Return the [X, Y] coordinate for the center point of the cell that contains the specified text.  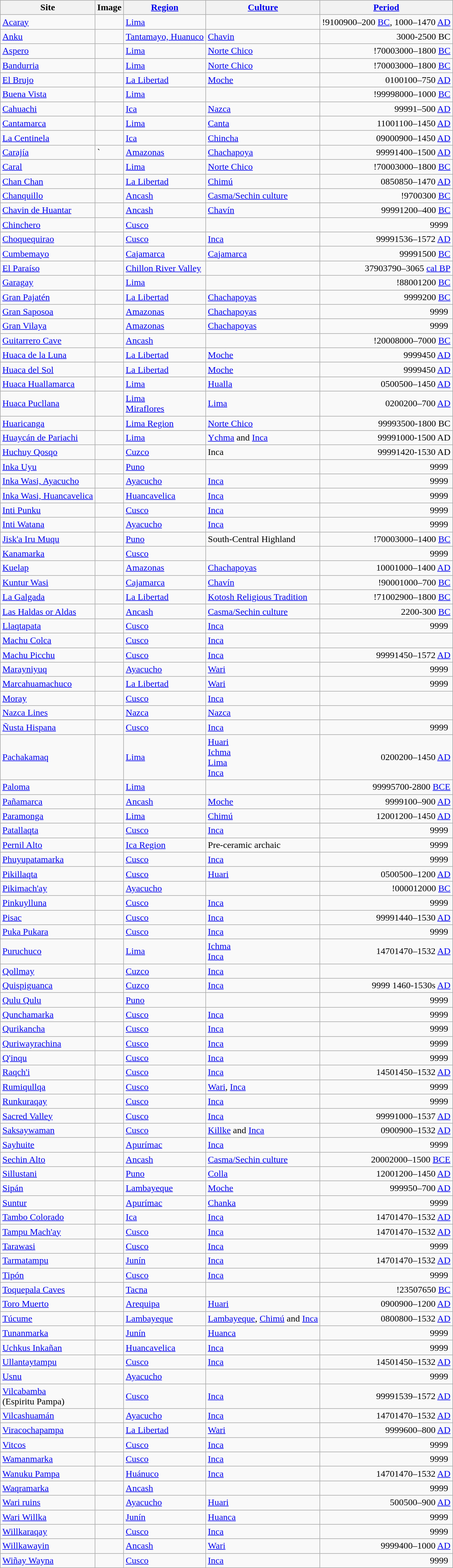
Vilcashuamán [48, 1416]
500500–900 AD [386, 1503]
Tantamayo, Huanuco [165, 37]
Qulu Qulu [48, 1000]
Cumbemayo [48, 254]
Jisk'a Iru Muqu [48, 539]
Usnu [48, 1376]
9999400–1000 AD [386, 1546]
Chanka [263, 1203]
99991000-1500 AD [386, 438]
Wari ruins [48, 1503]
Bandurria [48, 65]
Machu Picchu [48, 655]
Cahuachi [48, 109]
Chan Chan [48, 181]
Qurikancha [48, 1029]
0500500–1200 AD [386, 874]
Pikimach'ay [48, 888]
Marcahuamachuco [48, 684]
Garagay [48, 283]
Pinkuylluna [48, 903]
Region [165, 8]
El Brujo [48, 80]
9999100–900 AD [386, 801]
Image [110, 8]
Sayhuite [48, 1145]
Tarmatampu [48, 1261]
Huaca de la Luna [48, 355]
Vitcos [48, 1445]
11001100–1450 AD [386, 123]
9999200 BC [386, 297]
!20008000–7000 BC [386, 340]
Túcume [48, 1318]
Saksaywaman [48, 1130]
9999600–800 AD [386, 1430]
99991440–1530 AD [386, 917]
Willkaraqay [48, 1531]
Lima Region [165, 423]
Llaqtapata [48, 626]
Ychma and Inca [263, 438]
0500500–1450 AD [386, 384]
Willkawayin [48, 1546]
Chillon River Valley [165, 268]
Wari Willka [48, 1517]
Site [48, 8]
99991500 BC [386, 254]
3000-2500 BC [386, 37]
Huánuco [165, 1474]
` [110, 152]
Canta [263, 123]
Paramonga [48, 816]
9999 1460-1530s AD [386, 986]
99991000–1537 AD [386, 1116]
Tipón [48, 1275]
0900900–1532 AD [386, 1130]
Phuyupatamarka [48, 859]
0200200–1450 AD [386, 757]
Suntur [48, 1203]
Ica Region [165, 845]
Qunchamarka [48, 1015]
Gran Saposoa [48, 312]
Waqramarka [48, 1488]
99991200–400 BC [386, 210]
Pisac [48, 917]
Pre-ceramic archaic [263, 845]
Huaycán de Pariachi [48, 438]
HuariIchmaLimaInca [263, 757]
Sacred Valley [48, 1116]
Carajía [48, 152]
Tarawasi [48, 1246]
Inka Wasi, Huancavelica [48, 496]
0900900–1200 AD [386, 1304]
!70003000–1400 BC [386, 539]
99991–500 AD [386, 109]
2200-300 BC [386, 611]
Hualla [263, 384]
Wamanmarka [48, 1459]
Inka Wasi, Ayacucho [48, 481]
0800800–1532 AD [386, 1318]
Marayniyuq [48, 670]
Patallaqta [48, 830]
Cantamarca [48, 123]
Las Haldas or Aldas [48, 611]
Huchuy Qosqo [48, 452]
Wanuku Pampa [48, 1474]
Moray [48, 698]
Guitarrero Cave [48, 340]
Quispiguanca [48, 986]
Chachapoya [263, 152]
Chanquillo [48, 196]
Viracochapampa [48, 1430]
Ullantaytampu [48, 1362]
Puka Pukara [48, 932]
Uchkus Inkañan [48, 1347]
Q'inqu [48, 1058]
!23507650 BC [386, 1290]
!000012000 BC [386, 888]
Toquepala Caves [48, 1290]
Huaca Pucllana [48, 403]
Inti Punku [48, 510]
Acaray [48, 22]
La Centinela [48, 138]
09000900–1450 AD [386, 138]
Rumiqullqa [48, 1087]
999950–700 AD [386, 1188]
Gran Pajatén [48, 297]
0100100–750 AD [386, 80]
LimaMiraflores [165, 403]
99995700-2800 BCE [386, 787]
Pañamarca [48, 801]
!88001200 BC [386, 283]
Inti Watana [48, 525]
99991539–1572 AD [386, 1396]
Anku [48, 37]
Kuelap [48, 568]
Huaca del Sol [48, 369]
99991450–1572 AD [386, 655]
!71002900–1800 BC [386, 597]
99991420-1530 AD [386, 452]
Sillustani [48, 1174]
Choquequirao [48, 239]
!99998000–1000 BC [386, 94]
Runkuraqay [48, 1101]
Machu Colca [48, 640]
Lambayeque, Chimú and Inca [263, 1318]
Toro Muerto [48, 1304]
Chavin de Huantar [48, 210]
!9100900–200 BC, 1000–1470 AD [386, 22]
Nazca Lines [48, 713]
Buena Vista [48, 94]
Inka Uyu [48, 467]
99991400–1500 AD [386, 152]
0850850–1470 AD [386, 181]
Qollmay [48, 971]
Vilcabamba(Espiritu Pampa) [48, 1396]
99993500-1800 BC [386, 423]
Tunanmarka [48, 1333]
Colla [263, 1174]
Kotosh Religious Tradition [263, 597]
Chavin [263, 37]
0200200–700 AD [386, 403]
10001000–1400 AD [386, 568]
Chincha [263, 138]
Arequipa [165, 1304]
Huaca Huallamarca [48, 384]
Tambo Colorado [48, 1217]
Kanamarka [48, 553]
Killke and Inca [263, 1130]
Kuntur Wasi [48, 582]
Huaricanga [48, 423]
!9700300 BC [386, 196]
Tampu Mach'ay [48, 1232]
Pachakamaq [48, 757]
Tacna [165, 1290]
Culture [263, 8]
Raqch'i [48, 1072]
Caral [48, 167]
Gran Vilaya [48, 326]
Wiñay Wayna [48, 1560]
20002000–1500 BCE [386, 1159]
Sechin Alto [48, 1159]
Paloma [48, 787]
Quriwayrachina [48, 1043]
La Galgada [48, 597]
IchmaInca [263, 952]
Chinchero [48, 225]
37903790–3065 cal BP [386, 268]
Sipán [48, 1188]
Ñusta Hispana [48, 727]
Pikillaqta [48, 874]
Puruchuco [48, 952]
Wari, Inca [263, 1087]
El Paraíso [48, 268]
Period [386, 8]
99991536–1572 AD [386, 239]
Aspero [48, 51]
South-Central Highland [263, 539]
!90001000–700 BC [386, 582]
Pernil Alto [48, 845]
